Output the (X, Y) coordinate of the center of the cell containing the given text.  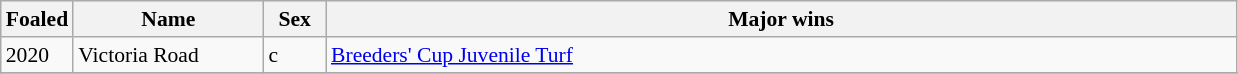
Foaled (37, 19)
Breeders' Cup Juvenile Turf (781, 55)
2020 (37, 55)
c (294, 55)
Name (168, 19)
Sex (294, 19)
Major wins (781, 19)
Victoria Road (168, 55)
